For the text-containing cell, return its midpoint in (x, y) coordinate format. 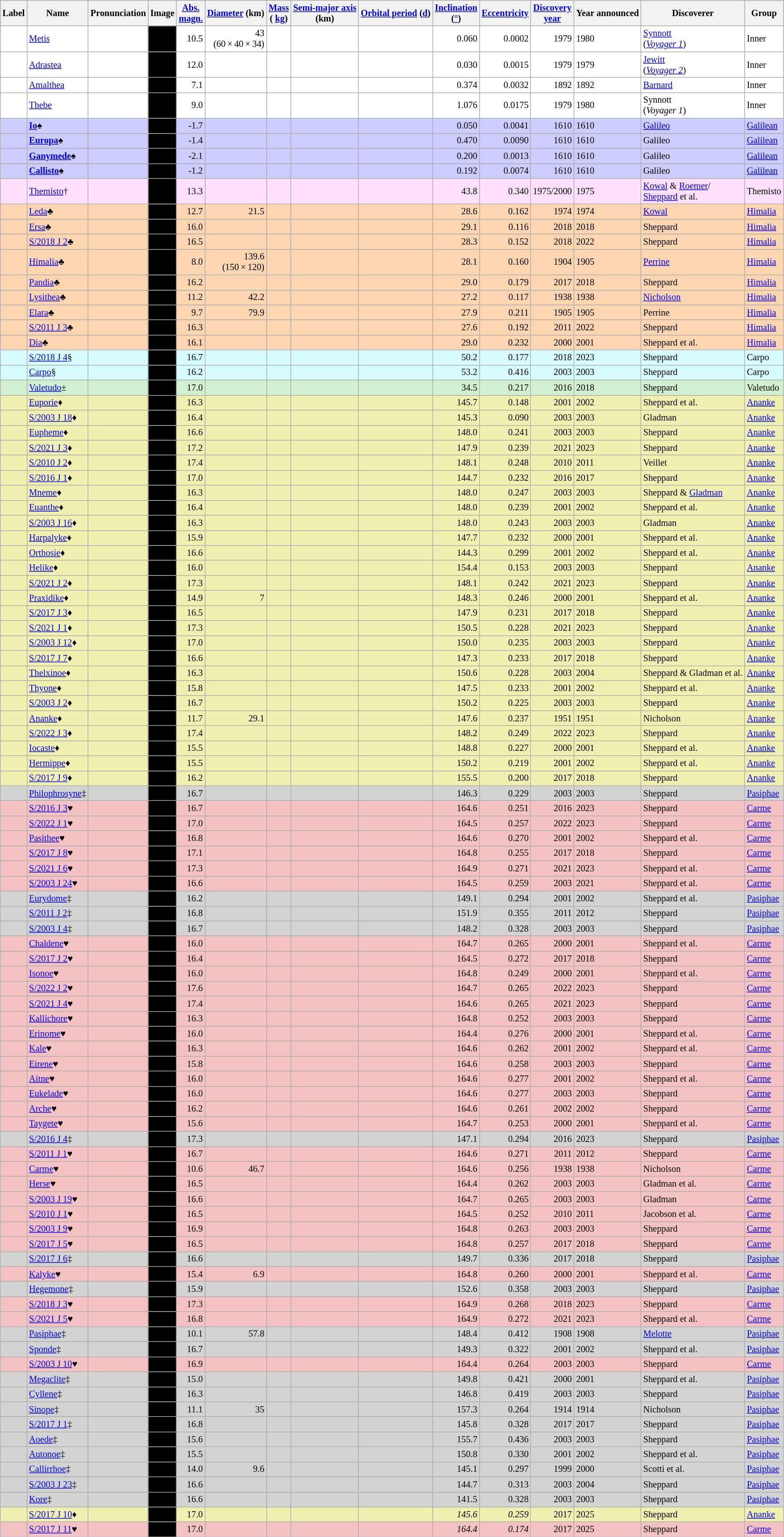
0.225 (505, 703)
S/2003 J 9♥ (58, 1229)
Orthosie♦ (58, 553)
1.076 (456, 105)
0.340 (505, 191)
S/2022 J 1♥ (58, 823)
S/2017 J 11♥ (58, 1529)
Philophrosyne‡ (58, 793)
S/2018 J 2♣ (58, 242)
144.3 (456, 553)
0.0175 (505, 105)
27.6 (456, 327)
Thyone♦ (58, 688)
0.355 (505, 913)
Herse♥ (58, 1184)
0.030 (456, 65)
Euanthe♦ (58, 508)
Hegemone‡ (58, 1289)
149.8 (456, 1379)
S/2003 J 23‡ (58, 1484)
0.256 (505, 1169)
S/2018 J 4§ (58, 358)
Carme♥ (58, 1169)
147.1 (456, 1139)
Carpo§ (58, 372)
Ganymede♠ (58, 156)
0.268 (505, 1304)
1975/2000 (552, 191)
Eirene♥ (58, 1064)
Kale♥ (58, 1049)
S/2011 J 3♣ (58, 327)
Themisto (764, 191)
S/2003 J 19♥ (58, 1199)
S/2021 J 3♦ (58, 448)
0.276 (505, 1033)
S/2003 J 16♦ (58, 523)
11.1 (191, 1409)
Lysithea♣ (58, 297)
S/2016 J 4‡ (58, 1139)
Chaldene♥ (58, 943)
13.3 (191, 191)
0.261 (505, 1109)
16.1 (191, 342)
147.5 (456, 688)
Callirrhoe‡ (58, 1469)
Praxidike♦ (58, 598)
Iocaste♦ (58, 748)
17.1 (191, 853)
1904 (552, 262)
S/2017 J 7♦ (58, 658)
0.412 (505, 1334)
Io♠ (58, 126)
S/2017 J 6‡ (58, 1259)
0.0015 (505, 65)
0.162 (505, 212)
S/2022 J 3♦ (58, 733)
0.0002 (505, 39)
21.5 (236, 212)
Label (14, 13)
S/2017 J 1‡ (58, 1424)
0.241 (505, 433)
150.6 (456, 673)
S/2017 J 10♦ (58, 1514)
Ananke♦ (58, 718)
Aitne♥ (58, 1079)
Thebe (58, 105)
150.0 (456, 643)
S/2018 J 3♥ (58, 1304)
Elara♣ (58, 312)
S/2021 J 4♥ (58, 1004)
0.153 (505, 568)
Helike♦ (58, 568)
Kowal (693, 212)
145.1 (456, 1469)
S/2003 J 12♦ (58, 643)
Veillet (693, 462)
145.6 (456, 1514)
Pasiphae‡ (58, 1334)
12.0 (191, 65)
Eukelade♥ (58, 1094)
154.4 (456, 568)
0.177 (505, 358)
0.090 (505, 417)
-1.2 (191, 171)
150.8 (456, 1454)
0.219 (505, 763)
0.248 (505, 462)
Jewitt(Voyager 2) (693, 65)
S/2003 J 2♦ (58, 703)
S/2017 J 8♥ (58, 853)
Autonoe‡ (58, 1454)
1975 (607, 191)
Pronunciation (118, 13)
146.8 (456, 1394)
0.253 (505, 1124)
Year announced (607, 13)
0.242 (505, 583)
6.9 (236, 1274)
Gladman et al. (693, 1184)
Image (162, 13)
11.2 (191, 297)
7 (236, 598)
Semi-major axis(km) (325, 13)
S/2017 J 9♦ (58, 778)
157.3 (456, 1409)
Eurydome‡ (58, 898)
0.299 (505, 553)
Diameter (km) (236, 13)
15.4 (191, 1274)
Pandia♣ (58, 283)
57.8 (236, 1334)
42.2 (236, 297)
0.436 (505, 1439)
0.211 (505, 312)
S/2017 J 3♦ (58, 613)
Inclination(°) (456, 13)
14.0 (191, 1469)
149.1 (456, 898)
0.229 (505, 793)
-1.4 (191, 141)
Sheppard & Gladman (693, 493)
Erinome♥ (58, 1033)
53.2 (456, 372)
Sheppard & Gladman et al. (693, 673)
46.7 (236, 1169)
Melotte (693, 1334)
8.0 (191, 262)
147.7 (456, 538)
0.160 (505, 262)
Jacobson et al. (693, 1214)
Callisto♠ (58, 171)
Kalyke♥ (58, 1274)
S/2021 J 2♦ (58, 583)
10.1 (191, 1334)
Kallichore♥ (58, 1019)
145.8 (456, 1424)
Megaclite‡ (58, 1379)
0.270 (505, 838)
Discovery year (552, 13)
S/2017 J 5♥ (58, 1244)
Euporie♦ (58, 403)
Sinope‡ (58, 1409)
Scotti et al. (693, 1469)
141.5 (456, 1500)
146.3 (456, 793)
Eupheme♦ (58, 433)
Amalthea (58, 85)
0.336 (505, 1259)
27.2 (456, 297)
0.050 (456, 126)
Kowal & Roemer/Sheppard et al. (693, 191)
S/2016 J 3♥ (58, 808)
S/2022 J 2♥ (58, 988)
1999 (552, 1469)
Eccentricity (505, 13)
S/2003 J 24♥ (58, 883)
0.297 (505, 1469)
Valetudo (764, 387)
0.217 (505, 387)
0.116 (505, 227)
50.2 (456, 358)
0.148 (505, 403)
0.0032 (505, 85)
147.6 (456, 718)
145.7 (456, 403)
Harpalyke♦ (58, 538)
Name (58, 13)
Abs.magn. (191, 13)
0.470 (456, 141)
S/2016 J 1♦ (58, 478)
0.374 (456, 85)
139.6(150 × 120) (236, 262)
0.0013 (505, 156)
0.179 (505, 283)
S/2003 J 18♦ (58, 417)
Barnard (693, 85)
0.421 (505, 1379)
150.5 (456, 628)
15.0 (191, 1379)
28.1 (456, 262)
9.6 (236, 1469)
17.6 (191, 988)
S/2017 J 2♥ (58, 958)
35 (236, 1409)
Adrastea (58, 65)
Valetudo± (58, 387)
152.6 (456, 1289)
Ersa♣ (58, 227)
S/2021 J 6♥ (58, 868)
S/2011 J 1♥ (58, 1154)
0.060 (456, 39)
Dia♣ (58, 342)
0.358 (505, 1289)
0.416 (505, 372)
0.419 (505, 1394)
10.6 (191, 1169)
155.7 (456, 1439)
S/2010 J 1♥ (58, 1214)
0.174 (505, 1529)
Mass( kg) (278, 13)
Europa♠ (58, 141)
0.152 (505, 242)
34.5 (456, 387)
0.227 (505, 748)
0.0090 (505, 141)
0.0074 (505, 171)
0.243 (505, 523)
Group (764, 13)
0.263 (505, 1229)
12.7 (191, 212)
Hermippe♦ (58, 763)
0.258 (505, 1064)
17.2 (191, 448)
0.117 (505, 297)
Cyllene‡ (58, 1394)
Mneme♦ (58, 493)
0.255 (505, 853)
14.9 (191, 598)
9.7 (191, 312)
0.322 (505, 1349)
27.9 (456, 312)
28.3 (456, 242)
0.247 (505, 493)
0.237 (505, 718)
11.7 (191, 718)
Themisto† (58, 191)
0.231 (505, 613)
145.3 (456, 417)
0.246 (505, 598)
S/2011 J 2‡ (58, 913)
28.6 (456, 212)
0.313 (505, 1484)
Isonoe♥ (58, 974)
Pasithee♥ (58, 838)
148.3 (456, 598)
Thelxinoe♦ (58, 673)
43.8 (456, 191)
S/2021 J 5♥ (58, 1319)
148.4 (456, 1334)
0.251 (505, 808)
0.235 (505, 643)
149.3 (456, 1349)
S/2003 J 10♥ (58, 1364)
0.260 (505, 1274)
0.0041 (505, 126)
-2.1 (191, 156)
155.5 (456, 778)
Arche♥ (58, 1109)
Aoede‡ (58, 1439)
79.9 (236, 312)
Discoverer (693, 13)
10.5 (191, 39)
147.3 (456, 658)
0.330 (505, 1454)
S/2003 J 4‡ (58, 929)
S/2021 J 1♦ (58, 628)
Taygete♥ (58, 1124)
Leda♣ (58, 212)
7.1 (191, 85)
Sponde‡ (58, 1349)
43(60 × 40 × 34) (236, 39)
Kore‡ (58, 1500)
Himalia♣ (58, 262)
151.9 (456, 913)
-1.7 (191, 126)
Metis (58, 39)
Orbital period (d) (396, 13)
S/2010 J 2♦ (58, 462)
148.8 (456, 748)
9.0 (191, 105)
149.7 (456, 1259)
